Locate the cell with the specified text and output its [X, Y] center coordinate. 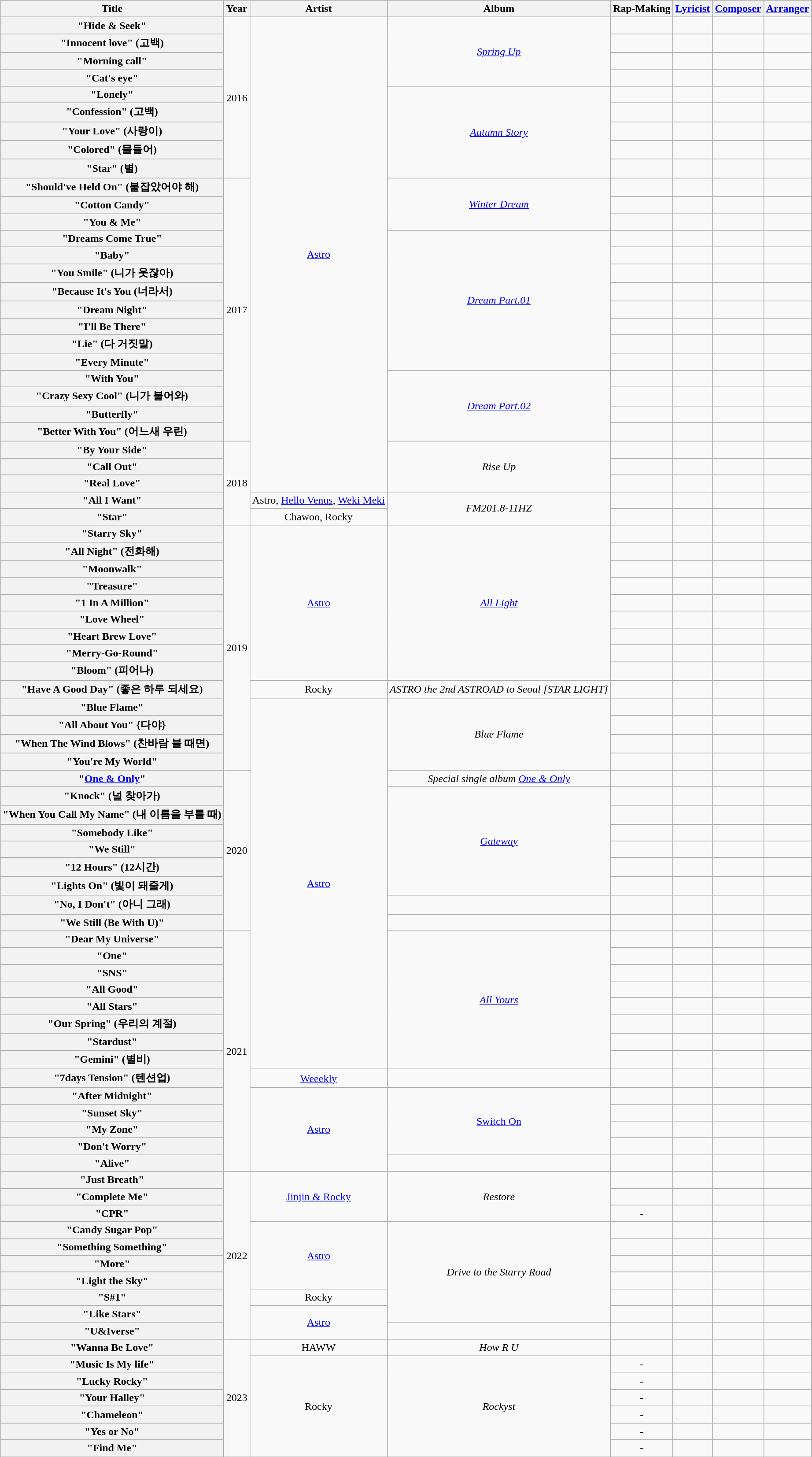
"Complete Me" [112, 1197]
Weeekly [318, 1079]
Restore [499, 1197]
"Every Minute" [112, 362]
"Don't Worry" [112, 1146]
"Cotton Candy" [112, 205]
Rockyst [499, 1406]
"No, I Don't" (아니 그래) [112, 905]
"Candy Sugar Pop" [112, 1230]
Lyricist [693, 9]
"Music Is My life" [112, 1364]
Chawoo, Rocky [318, 517]
Drive to the Starry Road [499, 1272]
"Should've Held On" (붙잡았어야 해) [112, 188]
"CPR" [112, 1213]
"Moonwalk" [112, 569]
"I'll Be There" [112, 326]
"Knock" (널 찾아가) [112, 797]
"Merry-Go-Round" [112, 653]
"12 Hours" (12시간) [112, 867]
Rise Up [499, 467]
All Yours [499, 1000]
"Lie" (다 거짓말) [112, 345]
"Somebody Like" [112, 833]
HAWW [318, 1348]
"Blue Flame" [112, 707]
"Lonely" [112, 95]
"Better With You" (어느새 우린) [112, 432]
"Bloom" (피어나) [112, 671]
"Find Me" [112, 1448]
"SNS" [112, 973]
"You're My World" [112, 761]
"Just Breath" [112, 1180]
"7days Tension" (텐션업) [112, 1079]
ASTRO the 2nd ASTROAD to Seoul [STAR LIGHT] [499, 690]
2022 [237, 1256]
Dream Part.02 [499, 406]
"Heart Brew Love" [112, 636]
"Butterfly" [112, 414]
"When The Wind Blows" (찬바람 불 때면) [112, 744]
"1 In A Million" [112, 603]
Artist [318, 9]
"Treasure" [112, 586]
"Star" (별) [112, 168]
"Cat's eye" [112, 78]
Rap-Making [642, 9]
"You Smile" (니가 웃잖아) [112, 273]
"Confession" (고백) [112, 113]
"Because It's You (너라서) [112, 292]
Special single album One & Only [499, 779]
"Real Love" [112, 483]
2019 [237, 648]
"Morning call" [112, 61]
"Dear My Universe" [112, 939]
"All Night" (전화해) [112, 552]
All Light [499, 603]
Album [499, 9]
"By Your Side" [112, 450]
"Stardust" [112, 1042]
"You & Me" [112, 222]
"Hide & Seek" [112, 26]
"Baby" [112, 256]
Arranger [787, 9]
"Dreams Come True" [112, 239]
"All About You" {다야} [112, 725]
"All Good" [112, 990]
How R U [499, 1348]
"We Still" [112, 849]
2017 [237, 310]
"Call Out" [112, 467]
"All Stars" [112, 1006]
2018 [237, 483]
Gateway [499, 841]
Winter Dream [499, 204]
"Innocent love" (고백) [112, 43]
"Starry Sky" [112, 534]
"One" [112, 956]
2016 [237, 98]
2023 [237, 1398]
"Like Stars" [112, 1314]
Title [112, 9]
"With You" [112, 379]
"Something Something" [112, 1247]
"U&Iverse" [112, 1331]
"S#1" [112, 1297]
"Sunset Sky" [112, 1113]
"Dream Night" [112, 310]
"My Zone" [112, 1130]
"All I Want" [112, 500]
"Alive" [112, 1163]
"One & Only" [112, 779]
"Our Spring" (우리의 계절) [112, 1024]
"Light the Sky" [112, 1280]
Composer [738, 9]
"When You Call My Name" (내 이름을 부를 때) [112, 815]
"Crazy Sexy Cool" (니가 불어와) [112, 397]
"After Midnight" [112, 1096]
Autumn Story [499, 132]
"Have A Good Day" (좋은 하루 되세요) [112, 690]
"Love Wheel" [112, 619]
2020 [237, 850]
"Your Halley" [112, 1398]
"We Still (Be With U)" [112, 922]
"Star" [112, 517]
2021 [237, 1051]
Spring Up [499, 52]
"Chameleon" [112, 1415]
"Wanna Be Love" [112, 1348]
FM201.8-11HZ [499, 508]
Year [237, 9]
Astro, Hello Venus, Weki Meki [318, 500]
Dream Part.01 [499, 300]
"More" [112, 1264]
Blue Flame [499, 734]
"Lights On" (빛이 돼줄게) [112, 886]
Jinjin & Rocky [318, 1197]
"Yes or No" [112, 1431]
"Gemini" (별비) [112, 1060]
"Colored" (물들어) [112, 150]
"Lucky Rocky" [112, 1381]
Switch On [499, 1121]
"Your Love" (사랑이) [112, 131]
